Find where the given text appears and provide that cell's center as [X, Y] coordinate. 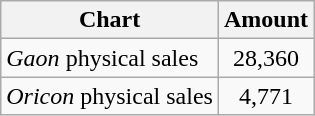
Gaon physical sales [110, 58]
4,771 [266, 96]
28,360 [266, 58]
Amount [266, 20]
Oricon physical sales [110, 96]
Chart [110, 20]
